Provide the (X, Y) coordinate of the cell's center where the given text is located.  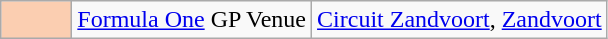
Circuit Zandvoort, Zandvoort (460, 20)
Formula One GP Venue (192, 20)
